Determine the (X, Y) coordinate at the center of the cell enclosing the given text.  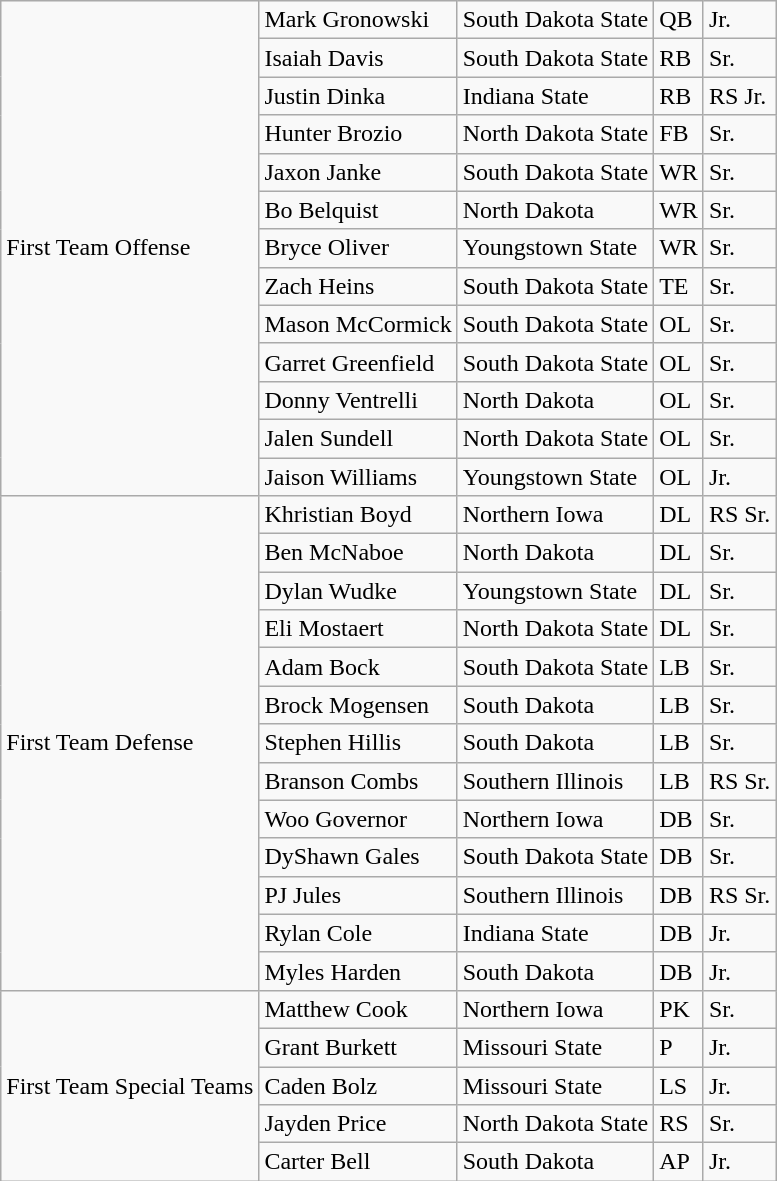
Branson Combs (358, 781)
Myles Harden (358, 971)
Bo Belquist (358, 210)
Carter Bell (358, 1162)
Dylan Wudke (358, 591)
Jayden Price (358, 1124)
First Team Defense (130, 744)
Ben McNaboe (358, 553)
Woo Governor (358, 819)
RS (679, 1124)
AP (679, 1162)
PK (679, 1009)
LS (679, 1085)
Khristian Boyd (358, 515)
Bryce Oliver (358, 248)
Caden Bolz (358, 1085)
Rylan Cole (358, 933)
P (679, 1047)
QB (679, 20)
DyShawn Gales (358, 857)
Matthew Cook (358, 1009)
Jaxon Janke (358, 172)
First Team Offense (130, 248)
RS Jr. (739, 96)
First Team Special Teams (130, 1085)
Adam Bock (358, 667)
Grant Burkett (358, 1047)
Garret Greenfield (358, 362)
Brock Mogensen (358, 705)
Jaison Williams (358, 477)
Isaiah Davis (358, 58)
Eli Mostaert (358, 629)
Donny Ventrelli (358, 400)
Jalen Sundell (358, 438)
Hunter Brozio (358, 134)
Justin Dinka (358, 96)
FB (679, 134)
TE (679, 286)
Zach Heins (358, 286)
Mason McCormick (358, 324)
Mark Gronowski (358, 20)
PJ Jules (358, 895)
Stephen Hillis (358, 743)
